Provide the (X, Y) coordinate of the cell's center where the given text is located.  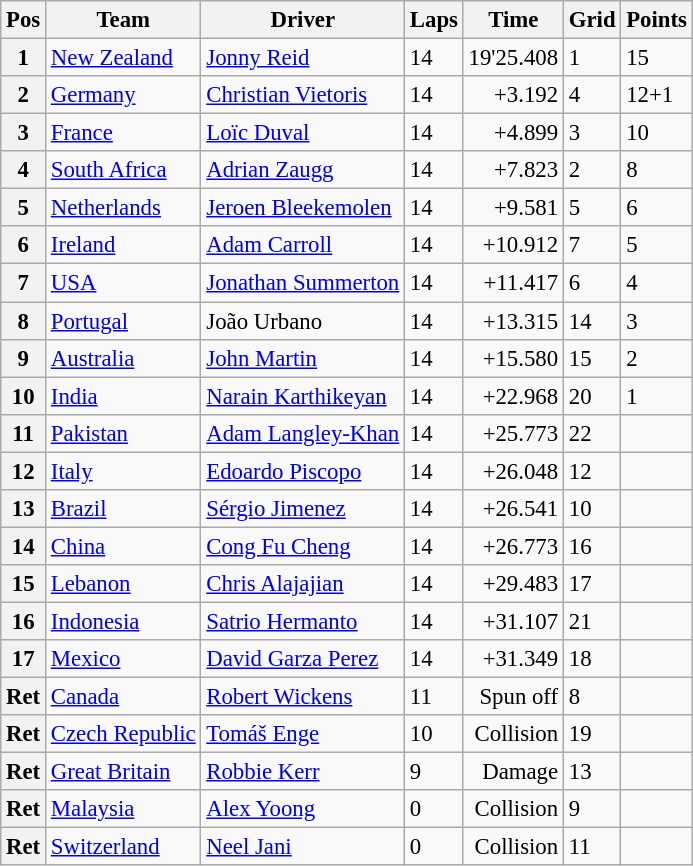
Adam Langley-Khan (303, 433)
+26.048 (513, 471)
France (124, 133)
Driver (303, 20)
Italy (124, 471)
Neel Jani (303, 847)
Indonesia (124, 621)
Czech Republic (124, 734)
+22.968 (513, 396)
Lebanon (124, 584)
+29.483 (513, 584)
Christian Vietoris (303, 95)
+26.773 (513, 546)
Jonny Reid (303, 58)
18 (592, 659)
+7.823 (513, 170)
Satrio Hermanto (303, 621)
Team (124, 20)
+26.541 (513, 509)
Portugal (124, 321)
Jonathan Summerton (303, 283)
+13.315 (513, 321)
Great Britain (124, 772)
Loïc Duval (303, 133)
19 (592, 734)
Germany (124, 95)
+11.417 (513, 283)
22 (592, 433)
Mexico (124, 659)
Robbie Kerr (303, 772)
+3.192 (513, 95)
Switzerland (124, 847)
Laps (434, 20)
+15.580 (513, 358)
Chris Alajajian (303, 584)
Spun off (513, 697)
Pos (24, 20)
Alex Yoong (303, 809)
Sérgio Jimenez (303, 509)
Edoardo Piscopo (303, 471)
Points (656, 20)
Jeroen Bleekemolen (303, 208)
Narain Karthikeyan (303, 396)
India (124, 396)
Pakistan (124, 433)
21 (592, 621)
+10.912 (513, 245)
Malaysia (124, 809)
+25.773 (513, 433)
USA (124, 283)
19'25.408 (513, 58)
David Garza Perez (303, 659)
Adrian Zaugg (303, 170)
Tomáš Enge (303, 734)
South Africa (124, 170)
20 (592, 396)
Australia (124, 358)
Grid (592, 20)
Time (513, 20)
Robert Wickens (303, 697)
+31.349 (513, 659)
Netherlands (124, 208)
Canada (124, 697)
New Zealand (124, 58)
João Urbano (303, 321)
+9.581 (513, 208)
Cong Fu Cheng (303, 546)
Ireland (124, 245)
+31.107 (513, 621)
+4.899 (513, 133)
Adam Carroll (303, 245)
12+1 (656, 95)
Damage (513, 772)
China (124, 546)
Brazil (124, 509)
John Martin (303, 358)
